Pinpoint the cell where the given text exists, returning its (X, Y) midpoint coordinate. 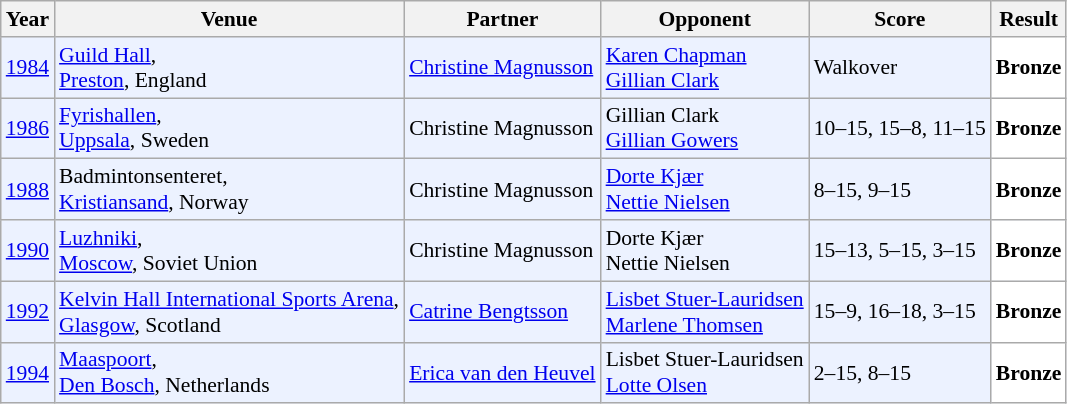
Catrine Bengtsson (502, 312)
Venue (229, 19)
Year (28, 19)
15–13, 5–15, 3–15 (900, 250)
Fyrishallen,Uppsala, Sweden (229, 128)
Walkover (900, 68)
Luzhniki,Moscow, Soviet Union (229, 250)
Result (1029, 19)
Erica van den Heuvel (502, 372)
15–9, 16–18, 3–15 (900, 312)
Karen Chapman Gillian Clark (705, 68)
Lisbet Stuer-Lauridsen Marlene Thomsen (705, 312)
2–15, 8–15 (900, 372)
1984 (28, 68)
1992 (28, 312)
Gillian Clark Gillian Gowers (705, 128)
Partner (502, 19)
1994 (28, 372)
8–15, 9–15 (900, 190)
1986 (28, 128)
Opponent (705, 19)
Badmintonsenteret,Kristiansand, Norway (229, 190)
Kelvin Hall International Sports Arena,Glasgow, Scotland (229, 312)
10–15, 15–8, 11–15 (900, 128)
Lisbet Stuer-Lauridsen Lotte Olsen (705, 372)
Maaspoort,Den Bosch, Netherlands (229, 372)
Guild Hall,Preston, England (229, 68)
1990 (28, 250)
1988 (28, 190)
Score (900, 19)
